Extract the [x, y] coordinate from the center of the cell holding the provided text.  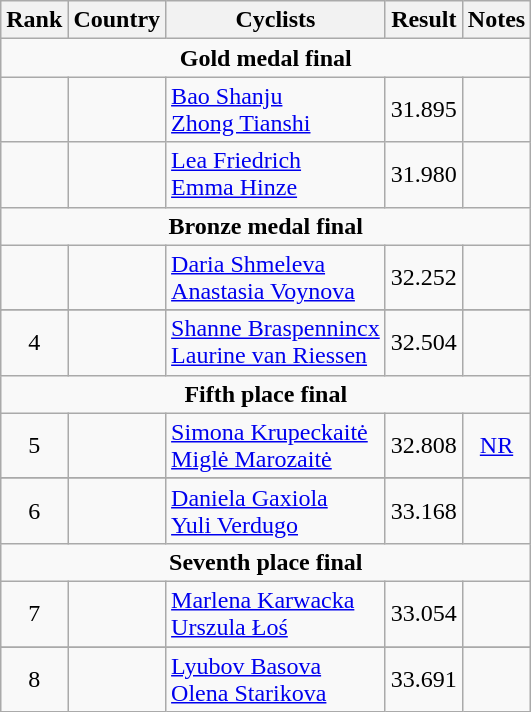
Bao ShanjuZhong Tianshi [276, 110]
31.980 [424, 174]
Shanne BraspennincxLaurine van Riessen [276, 342]
Lyubov BasovaOlena Starikova [276, 678]
Gold medal final [266, 58]
Simona KrupeckaitėMiglė Marozaitė [276, 446]
Seventh place final [266, 562]
8 [34, 678]
32.252 [424, 278]
32.808 [424, 446]
33.168 [424, 510]
7 [34, 614]
Notes [496, 20]
Daria ShmelevaAnastasia Voynova [276, 278]
Bronze medal final [266, 226]
NR [496, 446]
Cyclists [276, 20]
Lea FriedrichEmma Hinze [276, 174]
33.691 [424, 678]
4 [34, 342]
Country [117, 20]
32.504 [424, 342]
Rank [34, 20]
Result [424, 20]
5 [34, 446]
Fifth place final [266, 394]
33.054 [424, 614]
31.895 [424, 110]
Daniela GaxiolaYuli Verdugo [276, 510]
6 [34, 510]
Marlena KarwackaUrszula Łoś [276, 614]
